Extract the (x, y) coordinate from the center of the cell holding the provided text.  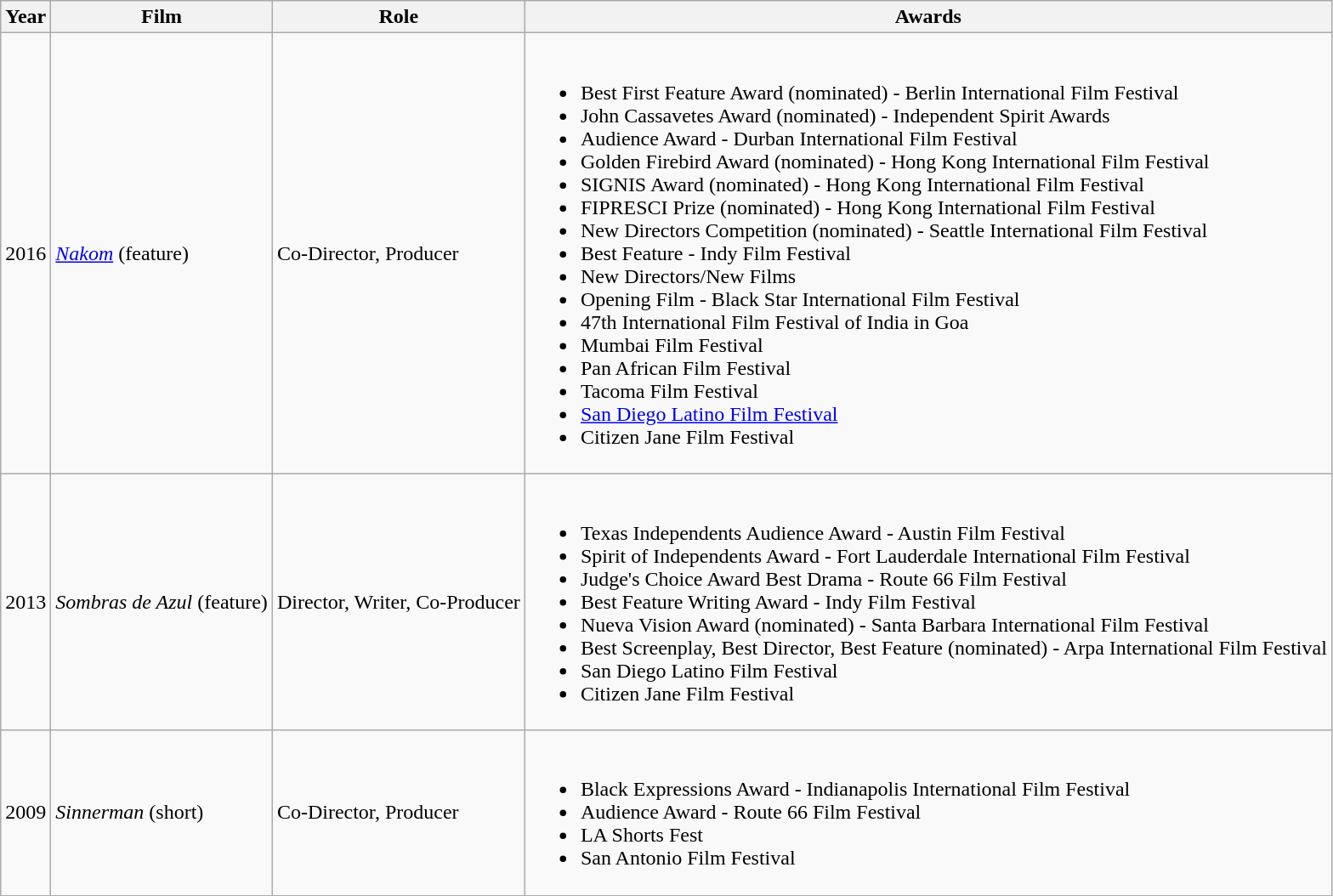
2013 (26, 602)
2009 (26, 813)
Director, Writer, Co-Producer (398, 602)
Role (398, 17)
Nakom (feature) (162, 253)
Sinnerman (short) (162, 813)
2016 (26, 253)
Awards (928, 17)
Black Expressions Award - Indianapolis International Film FestivalAudience Award - Route 66 Film FestivalLA Shorts FestSan Antonio Film Festival (928, 813)
Year (26, 17)
Sombras de Azul (feature) (162, 602)
Film (162, 17)
